From the cell containing the given text, extract its center point as (X, Y) coordinate. 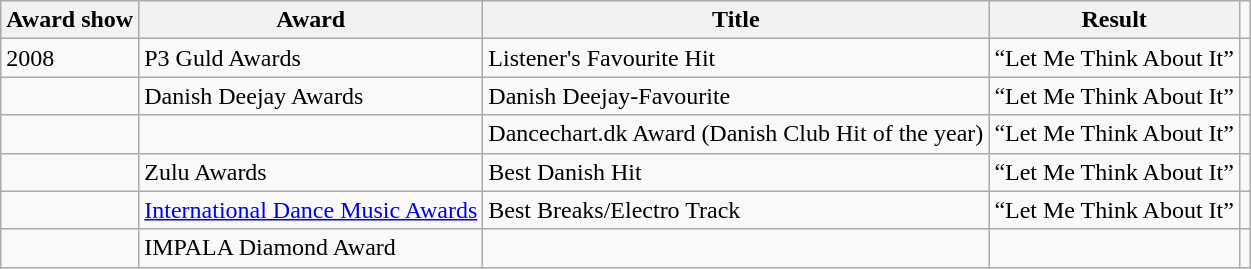
Danish Deejay-Favourite (736, 96)
P3 Guld Awards (311, 58)
Zulu Awards (311, 172)
Award (311, 20)
Title (736, 20)
Dancechart.dk Award (Danish Club Hit of the year) (736, 134)
Best Danish Hit (736, 172)
Award show (70, 20)
2008 (70, 58)
Listener's Favourite Hit (736, 58)
International Dance Music Awards (311, 210)
Result (1114, 20)
Danish Deejay Awards (311, 96)
Best Breaks/Electro Track (736, 210)
IMPALA Diamond Award (311, 248)
